Output the (x, y) coordinate of the center of the cell containing the given text.  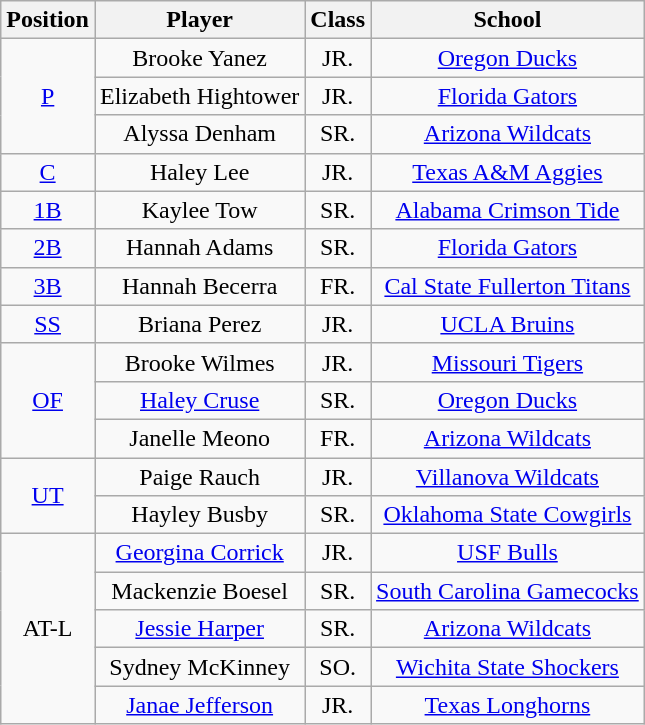
Alabama Crimson Tide (508, 210)
Janelle Meono (199, 438)
Mackenzie Boesel (199, 591)
Jessie Harper (199, 629)
Sydney McKinney (199, 667)
Class (338, 20)
Alyssa Denham (199, 134)
Cal State Fullerton Titans (508, 286)
OF (48, 400)
USF Bulls (508, 553)
UCLA Bruins (508, 324)
School (508, 20)
Haley Cruse (199, 400)
Brooke Yanez (199, 58)
Haley Lee (199, 172)
2B (48, 248)
Georgina Corrick (199, 553)
1B (48, 210)
UT (48, 496)
3B (48, 286)
Player (199, 20)
Hayley Busby (199, 515)
Hannah Becerra (199, 286)
SS (48, 324)
Villanova Wildcats (508, 477)
Paige Rauch (199, 477)
Janae Jefferson (199, 705)
C (48, 172)
Wichita State Shockers (508, 667)
Brooke Wilmes (199, 362)
Briana Perez (199, 324)
Elizabeth Hightower (199, 96)
Texas A&M Aggies (508, 172)
Oklahoma State Cowgirls (508, 515)
Position (48, 20)
Kaylee Tow (199, 210)
Texas Longhorns (508, 705)
South Carolina Gamecocks (508, 591)
Hannah Adams (199, 248)
SO. (338, 667)
P (48, 96)
AT-L (48, 629)
Missouri Tigers (508, 362)
